Return (x, y) of the center of cell containing provided text 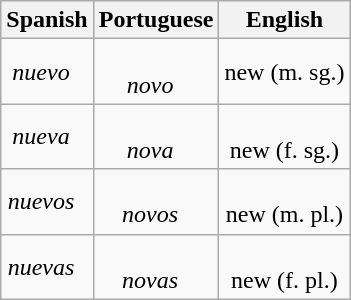
novas (156, 266)
English (284, 20)
nuevas (47, 266)
Portuguese (156, 20)
new (m. sg.) (284, 72)
nueva (47, 136)
nuevos (47, 202)
novo (156, 72)
Spanish (47, 20)
new (m. pl.) (284, 202)
novos (156, 202)
nova (156, 136)
nuevo (47, 72)
new (f. pl.) (284, 266)
new (f. sg.) (284, 136)
